Output the (X, Y) coordinate of the center of the cell containing the given text.  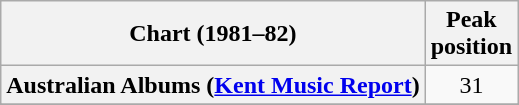
Australian Albums (Kent Music Report) (213, 85)
Chart (1981–82) (213, 34)
Peakposition (471, 34)
31 (471, 85)
